Provide the (x, y) coordinate of the cell's center where the given text is located.  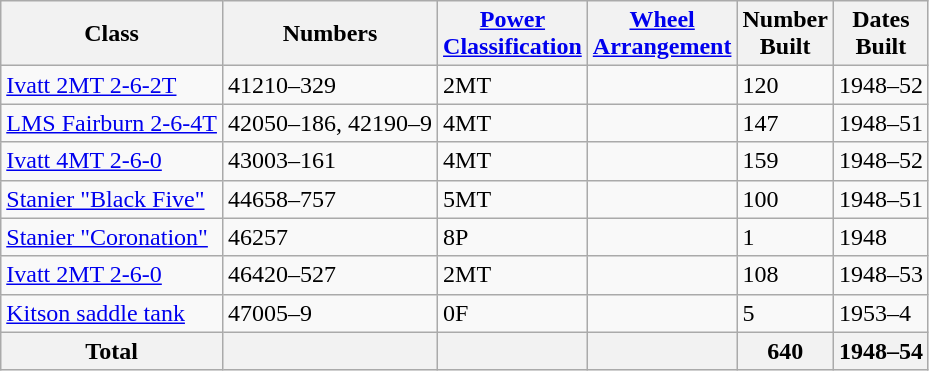
Stanier "Black Five" (112, 199)
DatesBuilt (880, 34)
47005–9 (330, 313)
PowerClassification (513, 34)
NumberBuilt (785, 34)
147 (785, 123)
5MT (513, 199)
Class (112, 34)
1948–54 (880, 351)
Ivatt 4MT 2-6-0 (112, 161)
Stanier "Coronation" (112, 237)
46257 (330, 237)
8P (513, 237)
5 (785, 313)
1948–53 (880, 275)
1 (785, 237)
0F (513, 313)
1948 (880, 237)
1953–4 (880, 313)
Numbers (330, 34)
42050–186, 42190–9 (330, 123)
Ivatt 2MT 2-6-0 (112, 275)
44658–757 (330, 199)
Kitson saddle tank (112, 313)
46420–527 (330, 275)
WheelArrangement (662, 34)
43003–161 (330, 161)
159 (785, 161)
640 (785, 351)
Ivatt 2MT 2-6-2T (112, 85)
LMS Fairburn 2-6-4T (112, 123)
108 (785, 275)
120 (785, 85)
41210–329 (330, 85)
Total (112, 351)
100 (785, 199)
